Provide the [x, y] coordinate of the cell's center where the given text is located.  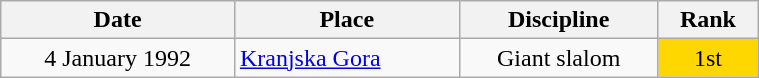
Discipline [558, 20]
Kranjska Gora [346, 58]
1st [708, 58]
4 January 1992 [118, 58]
Giant slalom [558, 58]
Place [346, 20]
Date [118, 20]
Rank [708, 20]
